Detect which cell encompasses the target text, then output its (X, Y) center coordinate. 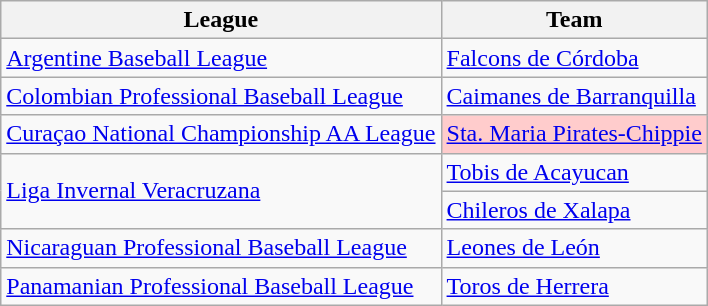
Caimanes de Barranquilla (574, 96)
Panamanian Professional Baseball League (221, 286)
Colombian Professional Baseball League (221, 96)
Toros de Herrera (574, 286)
League (221, 20)
Leones de León (574, 248)
Sta. Maria Pirates-Chippie (574, 134)
Team (574, 20)
Curaçao National Championship AA League (221, 134)
Falcons de Córdoba (574, 58)
Tobis de Acayucan (574, 172)
Chileros de Xalapa (574, 210)
Liga Invernal Veracruzana (221, 191)
Argentine Baseball League (221, 58)
Nicaraguan Professional Baseball League (221, 248)
